Provide the (X, Y) coordinate of the cell's center where the given text is located.  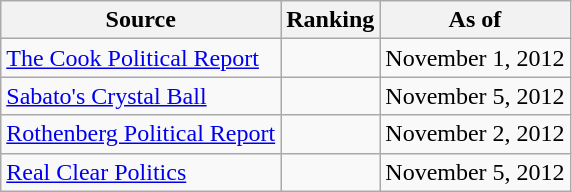
As of (475, 20)
Real Clear Politics (141, 172)
Rothenberg Political Report (141, 134)
November 1, 2012 (475, 58)
The Cook Political Report (141, 58)
Ranking (330, 20)
November 2, 2012 (475, 134)
Sabato's Crystal Ball (141, 96)
Source (141, 20)
